Detect which cell encompasses the target text, then output its [X, Y] center coordinate. 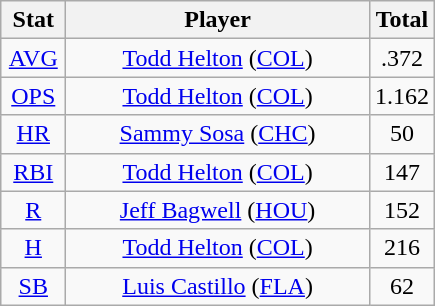
SB [34, 286]
147 [402, 172]
Jeff Bagwell (HOU) [218, 210]
Luis Castillo (FLA) [218, 286]
1.162 [402, 96]
Stat [34, 20]
216 [402, 248]
152 [402, 210]
HR [34, 134]
Total [402, 20]
AVG [34, 58]
.372 [402, 58]
Player [218, 20]
H [34, 248]
RBI [34, 172]
Sammy Sosa (CHC) [218, 134]
50 [402, 134]
R [34, 210]
OPS [34, 96]
62 [402, 286]
